Find where the given text appears and provide that cell's center as [X, Y] coordinate. 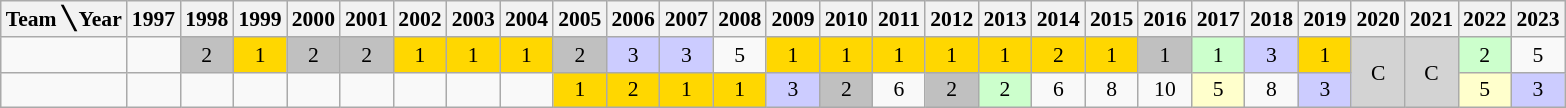
2016 [1164, 19]
2001 [366, 19]
2013 [1004, 19]
1998 [206, 19]
Team ╲ Year [64, 19]
2022 [1484, 19]
2015 [1112, 19]
1997 [154, 19]
10 [1164, 90]
2002 [420, 19]
2005 [580, 19]
2020 [1378, 19]
2021 [1432, 19]
2003 [474, 19]
2007 [686, 19]
2009 [792, 19]
1999 [260, 19]
2008 [740, 19]
2006 [632, 19]
2018 [1272, 19]
2019 [1324, 19]
2012 [952, 19]
2004 [526, 19]
2017 [1218, 19]
2010 [846, 19]
2011 [899, 19]
2023 [1538, 19]
2000 [314, 19]
2014 [1058, 19]
